From the cell containing the given text, extract its center point as (x, y) coordinate. 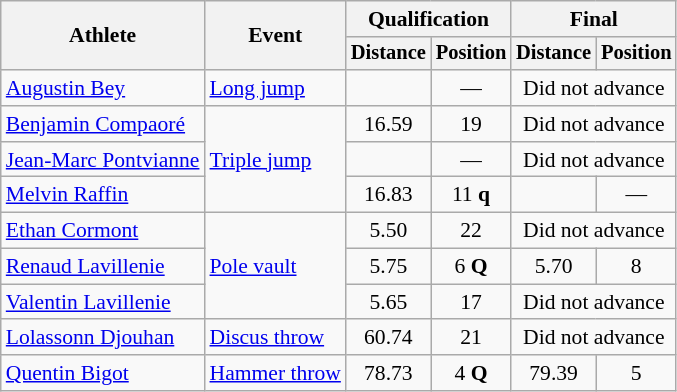
21 (471, 338)
Quentin Bigot (103, 373)
4 Q (471, 373)
Jean-Marc Pontvianne (103, 160)
5.65 (388, 302)
Renaud Lavillenie (103, 267)
5.50 (388, 231)
5.70 (554, 267)
Lolassonn Djouhan (103, 338)
Final (594, 19)
Event (274, 36)
Discus throw (274, 338)
Triple jump (274, 160)
79.39 (554, 373)
Melvin Raffin (103, 195)
5.75 (388, 267)
16.83 (388, 195)
Ethan Cormont (103, 231)
Augustin Bey (103, 88)
Athlete (103, 36)
Valentin Lavillenie (103, 302)
8 (636, 267)
16.59 (388, 124)
Qualification (428, 19)
60.74 (388, 338)
Hammer throw (274, 373)
Long jump (274, 88)
19 (471, 124)
17 (471, 302)
11 q (471, 195)
Benjamin Compaoré (103, 124)
6 Q (471, 267)
5 (636, 373)
22 (471, 231)
78.73 (388, 373)
Pole vault (274, 266)
